From the cell containing the given text, extract its center point as (x, y) coordinate. 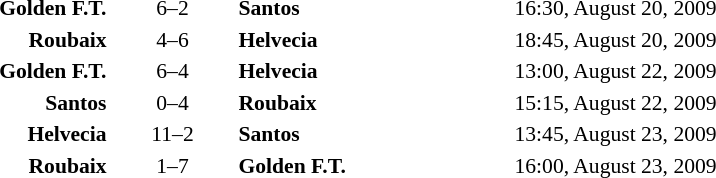
0–4 (172, 102)
6–4 (172, 71)
4–6 (172, 40)
Santos (374, 134)
Roubaix (374, 102)
11–2 (172, 134)
